Determine the (x, y) coordinate at the center of the cell enclosing the given text.  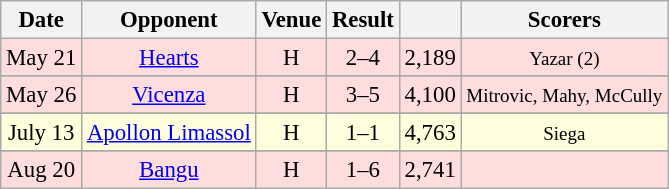
1–1 (364, 133)
4,763 (430, 133)
Result (364, 20)
4,100 (430, 95)
Venue (292, 20)
Opponent (169, 20)
Scorers (564, 20)
May 21 (42, 58)
Mitrovic, Mahy, McCully (564, 95)
1–6 (364, 170)
2,189 (430, 58)
Vicenza (169, 95)
Bangu (169, 170)
3–5 (364, 95)
Hearts (169, 58)
Date (42, 20)
Yazar (2) (564, 58)
Aug 20 (42, 170)
Siega (564, 133)
May 26 (42, 95)
2–4 (364, 58)
July 13 (42, 133)
2,741 (430, 170)
Apollon Limassol (169, 133)
